Return the [x, y] coordinate for the center point of the cell that contains the specified text.  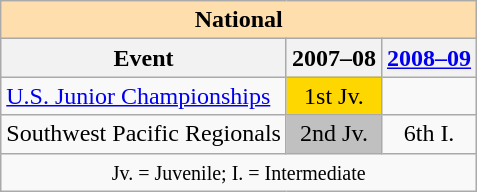
U.S. Junior Championships [144, 96]
Jv. = Juvenile; I. = Intermediate [239, 172]
National [239, 20]
2007–08 [334, 58]
2nd Jv. [334, 134]
1st Jv. [334, 96]
Event [144, 58]
2008–09 [430, 58]
6th I. [430, 134]
Southwest Pacific Regionals [144, 134]
